Return [X, Y] of the center of cell containing provided text 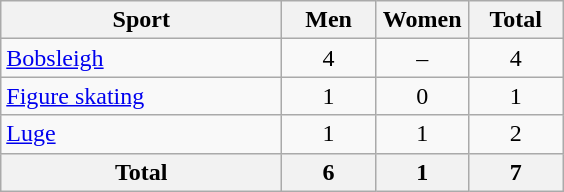
Bobsleigh [142, 58]
7 [516, 172]
0 [422, 96]
Sport [142, 20]
6 [329, 172]
Men [329, 20]
– [422, 58]
Luge [142, 134]
Women [422, 20]
2 [516, 134]
Figure skating [142, 96]
